Provide the [X, Y] coordinate of the cell's center where the given text is located.  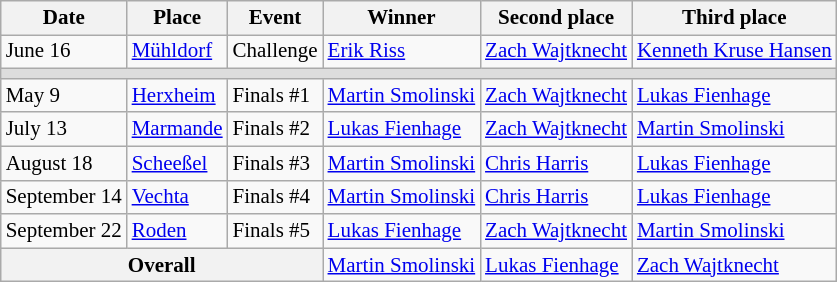
Third place [734, 18]
Scheeßel [178, 163]
Herxheim [178, 95]
Vechta [178, 197]
September 14 [64, 197]
September 22 [64, 231]
May 9 [64, 95]
Second place [556, 18]
Roden [178, 231]
Finals #3 [276, 163]
Finals #1 [276, 95]
June 16 [64, 52]
Date [64, 18]
Erik Riss [402, 52]
Winner [402, 18]
Finals #4 [276, 197]
Finals #2 [276, 129]
July 13 [64, 129]
Overall [162, 265]
Kenneth Kruse Hansen [734, 52]
Challenge [276, 52]
Place [178, 18]
Event [276, 18]
Mühldorf [178, 52]
Marmande [178, 129]
August 18 [64, 163]
Finals #5 [276, 231]
